Search for the cell housing the specified text and yield its (X, Y) center coordinate. 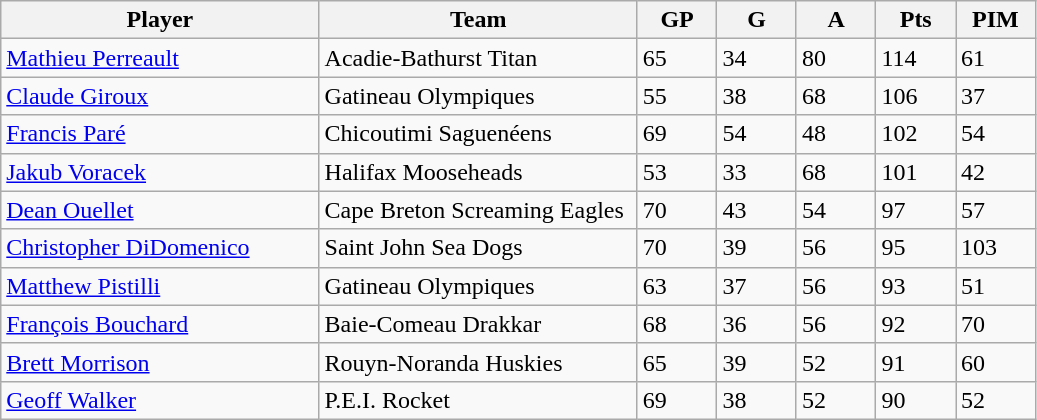
Baie-Comeau Drakkar (478, 324)
34 (757, 58)
114 (916, 58)
Chicoutimi Saguenéens (478, 134)
36 (757, 324)
François Bouchard (160, 324)
Christopher DiDomenico (160, 248)
G (757, 20)
53 (677, 172)
93 (916, 286)
102 (916, 134)
90 (916, 400)
48 (836, 134)
97 (916, 210)
Claude Giroux (160, 96)
95 (916, 248)
Saint John Sea Dogs (478, 248)
PIM (996, 20)
Jakub Voracek (160, 172)
P.E.I. Rocket (478, 400)
42 (996, 172)
Francis Paré (160, 134)
Pts (916, 20)
Cape Breton Screaming Eagles (478, 210)
57 (996, 210)
Rouyn-Noranda Huskies (478, 362)
101 (916, 172)
A (836, 20)
Mathieu Perreault (160, 58)
63 (677, 286)
GP (677, 20)
43 (757, 210)
51 (996, 286)
Dean Ouellet (160, 210)
Brett Morrison (160, 362)
Acadie-Bathurst Titan (478, 58)
106 (916, 96)
Player (160, 20)
Team (478, 20)
Halifax Mooseheads (478, 172)
33 (757, 172)
61 (996, 58)
92 (916, 324)
80 (836, 58)
Matthew Pistilli (160, 286)
91 (916, 362)
60 (996, 362)
55 (677, 96)
103 (996, 248)
Geoff Walker (160, 400)
